From the cell containing the given text, extract its center point as (x, y) coordinate. 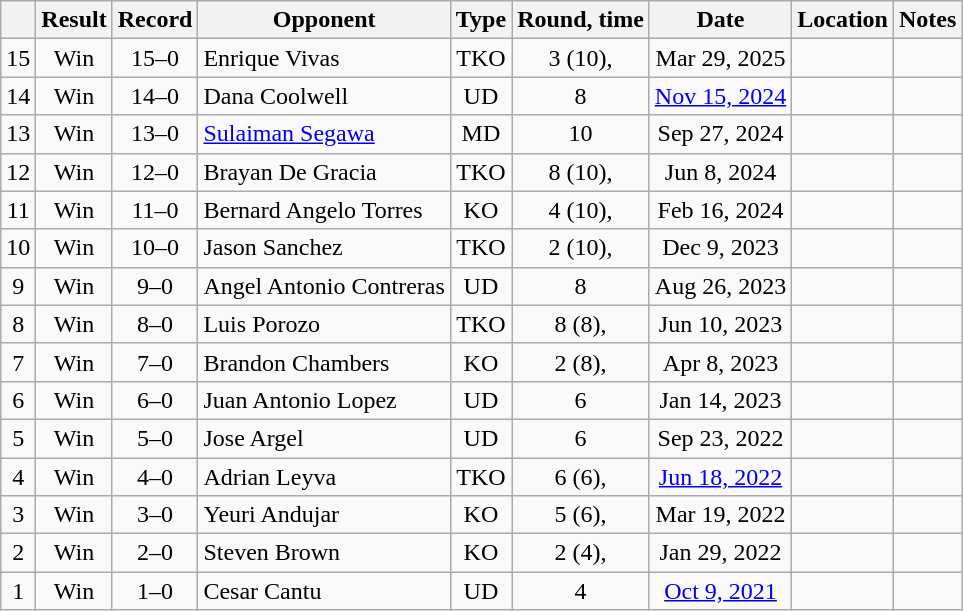
MD (480, 134)
4–0 (155, 477)
Jun 10, 2023 (720, 324)
Jan 29, 2022 (720, 553)
5–0 (155, 438)
5 (18, 438)
Mar 29, 2025 (720, 58)
6 (6), (581, 477)
Round, time (581, 20)
Sep 27, 2024 (720, 134)
Jose Argel (324, 438)
4 (10), (581, 210)
Nov 15, 2024 (720, 96)
3–0 (155, 515)
Bernard Angelo Torres (324, 210)
15 (18, 58)
11–0 (155, 210)
9–0 (155, 286)
Opponent (324, 20)
Result (74, 20)
8 (8), (581, 324)
Brayan De Gracia (324, 172)
13–0 (155, 134)
7–0 (155, 362)
Notes (927, 20)
Enrique Vivas (324, 58)
Jan 14, 2023 (720, 400)
1 (18, 591)
8 (10), (581, 172)
2–0 (155, 553)
5 (6), (581, 515)
14–0 (155, 96)
10–0 (155, 248)
12–0 (155, 172)
11 (18, 210)
14 (18, 96)
Date (720, 20)
Juan Antonio Lopez (324, 400)
13 (18, 134)
Dec 9, 2023 (720, 248)
6–0 (155, 400)
Apr 8, 2023 (720, 362)
1–0 (155, 591)
2 (8), (581, 362)
Jun 8, 2024 (720, 172)
8–0 (155, 324)
Steven Brown (324, 553)
Yeuri Andujar (324, 515)
Adrian Leyva (324, 477)
Record (155, 20)
Oct 9, 2021 (720, 591)
Dana Coolwell (324, 96)
Cesar Cantu (324, 591)
Location (843, 20)
Jun 18, 2022 (720, 477)
9 (18, 286)
Angel Antonio Contreras (324, 286)
Feb 16, 2024 (720, 210)
Sulaiman Segawa (324, 134)
Type (480, 20)
3 (18, 515)
Mar 19, 2022 (720, 515)
15–0 (155, 58)
7 (18, 362)
Luis Porozo (324, 324)
Aug 26, 2023 (720, 286)
2 (4), (581, 553)
Jason Sanchez (324, 248)
Sep 23, 2022 (720, 438)
Brandon Chambers (324, 362)
3 (10), (581, 58)
12 (18, 172)
2 (10), (581, 248)
2 (18, 553)
